Capture the cell that displays the provided text and extract its (x, y) central coordinate. 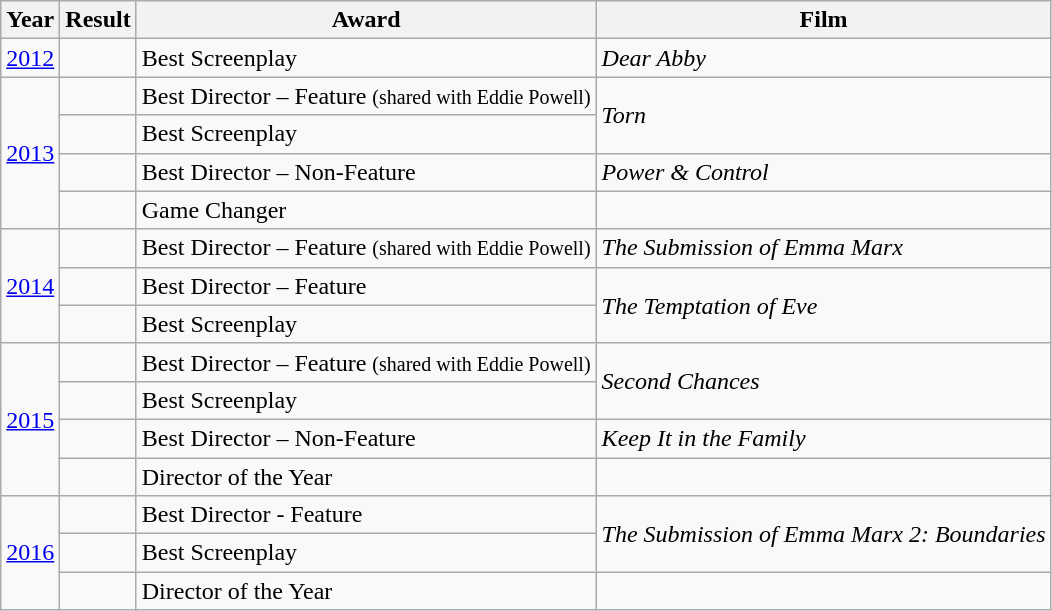
Film (824, 20)
Dear Abby (824, 58)
2016 (30, 553)
2015 (30, 419)
2014 (30, 286)
The Temptation of Eve (824, 305)
The Submission of Emma Marx 2: Boundaries (824, 534)
Best Director – Feature (366, 286)
Power & Control (824, 172)
Award (366, 20)
Best Director - Feature (366, 515)
Game Changer (366, 210)
Result (98, 20)
Keep It in the Family (824, 438)
Second Chances (824, 381)
The Submission of Emma Marx (824, 248)
2013 (30, 153)
Year (30, 20)
2012 (30, 58)
Torn (824, 115)
